Provide the (x, y) coordinate of the cell's center where the given text is located.  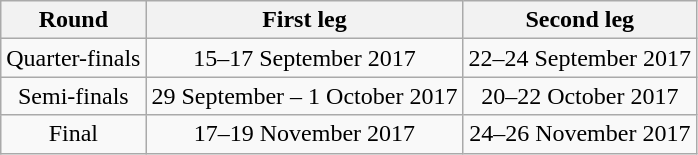
Second leg (580, 20)
Semi-finals (74, 96)
Final (74, 134)
Quarter-finals (74, 58)
First leg (304, 20)
Round (74, 20)
29 September – 1 October 2017 (304, 96)
15–17 September 2017 (304, 58)
24–26 November 2017 (580, 134)
20–22 October 2017 (580, 96)
17–19 November 2017 (304, 134)
22–24 September 2017 (580, 58)
